Provide the [X, Y] coordinate of the cell's center where the given text is located.  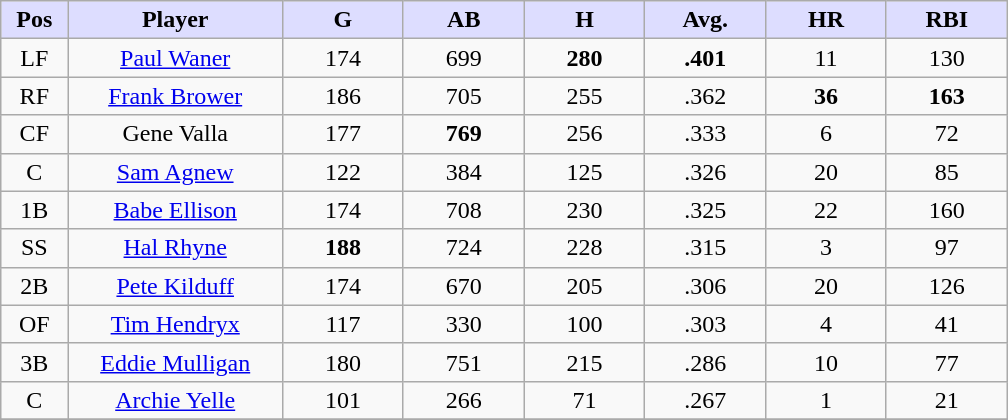
125 [584, 172]
36 [826, 96]
77 [946, 362]
RBI [946, 20]
705 [464, 96]
97 [946, 248]
177 [344, 134]
HR [826, 20]
670 [464, 286]
Tim Hendryx [176, 324]
Pete Kilduff [176, 286]
699 [464, 58]
Paul Waner [176, 58]
.362 [706, 96]
256 [584, 134]
AB [464, 20]
Sam Agnew [176, 172]
.401 [706, 58]
H [584, 20]
163 [946, 96]
.325 [706, 210]
101 [344, 400]
160 [946, 210]
126 [946, 286]
724 [464, 248]
6 [826, 134]
RF [34, 96]
384 [464, 172]
180 [344, 362]
.267 [706, 400]
Frank Brower [176, 96]
266 [464, 400]
Hal Rhyne [176, 248]
OF [34, 324]
CF [34, 134]
186 [344, 96]
2B [34, 286]
.303 [706, 324]
G [344, 20]
751 [464, 362]
85 [946, 172]
130 [946, 58]
230 [584, 210]
117 [344, 324]
Avg. [706, 20]
330 [464, 324]
1 [826, 400]
215 [584, 362]
.326 [706, 172]
Pos [34, 20]
1B [34, 210]
3B [34, 362]
280 [584, 58]
769 [464, 134]
71 [584, 400]
41 [946, 324]
122 [344, 172]
SS [34, 248]
11 [826, 58]
Babe Ellison [176, 210]
Gene Valla [176, 134]
.306 [706, 286]
.333 [706, 134]
708 [464, 210]
Archie Yelle [176, 400]
72 [946, 134]
188 [344, 248]
205 [584, 286]
21 [946, 400]
.315 [706, 248]
228 [584, 248]
.286 [706, 362]
100 [584, 324]
Player [176, 20]
255 [584, 96]
4 [826, 324]
22 [826, 210]
LF [34, 58]
Eddie Mulligan [176, 362]
10 [826, 362]
3 [826, 248]
